Locate the cell with the specified text and output its (X, Y) center coordinate. 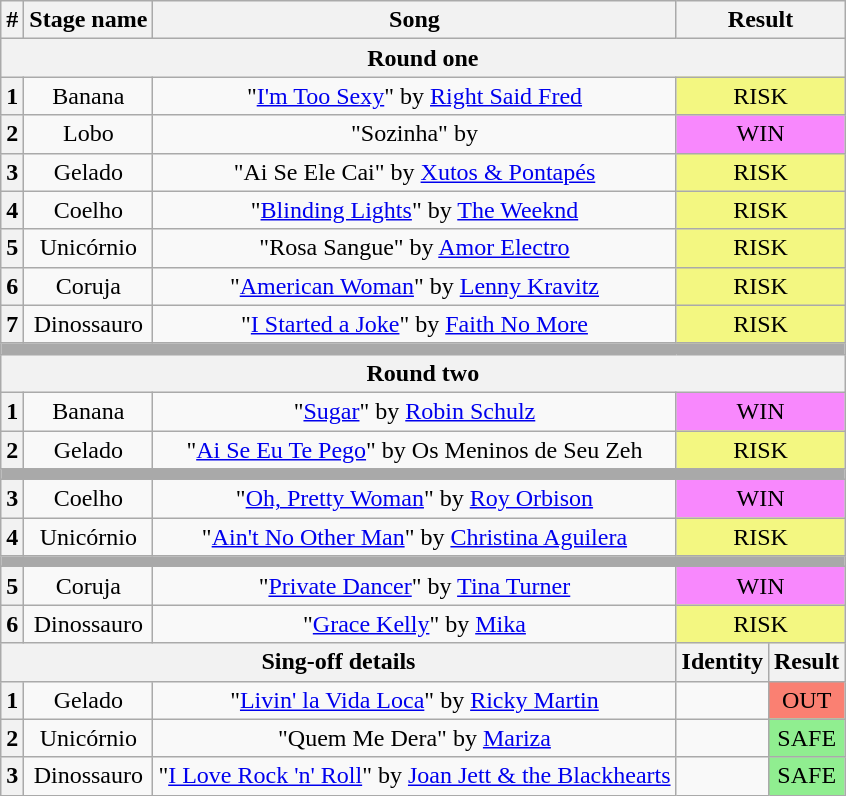
"Ai Se Eu Te Pego" by Os Meninos de Seu Zeh (414, 449)
OUT (806, 700)
"Blinding Lights" by The Weeknd (414, 210)
Identity (722, 662)
"Ain't No Other Man" by Christina Aguilera (414, 537)
Round two (423, 373)
"I'm Too Sexy" by Right Said Fred (414, 96)
"I Started a Joke" by Faith No More (414, 324)
"American Woman" by Lenny Kravitz (414, 286)
"Rosa Sangue" by Amor Electro (414, 248)
"Ai Se Ele Cai" by Xutos & Pontapés (414, 172)
Song (414, 20)
Lobo (88, 134)
"Oh, Pretty Woman" by Roy Orbison (414, 499)
"Quem Me Dera" by Mariza (414, 738)
Sing-off details (338, 662)
"Livin' la Vida Loca" by Ricky Martin (414, 700)
"Sugar" by Robin Schulz (414, 411)
7 (12, 324)
"I Love Rock 'n' Roll" by Joan Jett & the Blackhearts (414, 776)
"Grace Kelly" by Mika (414, 624)
# (12, 20)
"Sozinha" by (414, 134)
Stage name (88, 20)
"Private Dancer" by Tina Turner (414, 586)
Round one (423, 58)
